Scan for the cell matching the given text and deliver its [X, Y] coordinate at center. 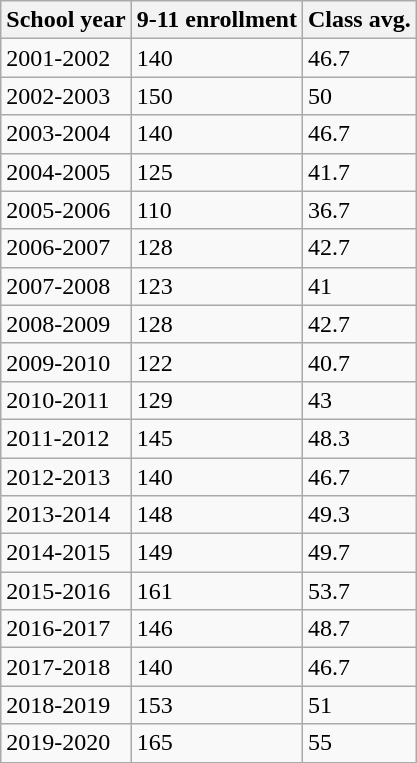
2014-2015 [66, 553]
2003-2004 [66, 134]
153 [216, 705]
2009-2010 [66, 362]
145 [216, 438]
2006-2007 [66, 248]
149 [216, 553]
50 [359, 96]
School year [66, 20]
2017-2018 [66, 667]
2019-2020 [66, 743]
122 [216, 362]
161 [216, 591]
2013-2014 [66, 515]
2012-2013 [66, 477]
40.7 [359, 362]
2005-2006 [66, 210]
43 [359, 400]
49.3 [359, 515]
55 [359, 743]
2007-2008 [66, 286]
41.7 [359, 172]
146 [216, 629]
2018-2019 [66, 705]
41 [359, 286]
48.3 [359, 438]
2002-2003 [66, 96]
2010-2011 [66, 400]
51 [359, 705]
49.7 [359, 553]
Class avg. [359, 20]
150 [216, 96]
2011-2012 [66, 438]
125 [216, 172]
123 [216, 286]
2008-2009 [66, 324]
2004-2005 [66, 172]
165 [216, 743]
2015-2016 [66, 591]
53.7 [359, 591]
2016-2017 [66, 629]
129 [216, 400]
148 [216, 515]
9-11 enrollment [216, 20]
36.7 [359, 210]
48.7 [359, 629]
2001-2002 [66, 58]
110 [216, 210]
